For the text-containing cell, return its midpoint in [x, y] coordinate format. 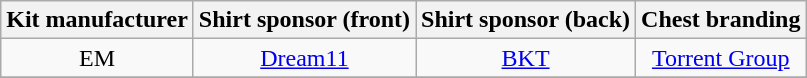
Shirt sponsor (back) [526, 20]
EM [98, 58]
Kit manufacturer [98, 20]
Chest branding [721, 20]
Shirt sponsor (front) [304, 20]
Torrent Group [721, 58]
BKT [526, 58]
Dream11 [304, 58]
